Pinpoint the cell where the given text exists, returning its [X, Y] midpoint coordinate. 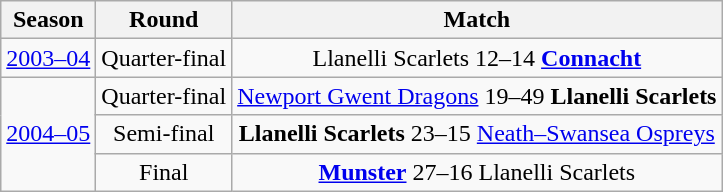
Round [164, 20]
Season [48, 20]
Newport Gwent Dragons 19–49 Llanelli Scarlets [477, 96]
Final [164, 172]
Llanelli Scarlets 12–14 Connacht [477, 58]
Semi-final [164, 134]
2003–04 [48, 58]
2004–05 [48, 134]
Munster 27–16 Llanelli Scarlets [477, 172]
Match [477, 20]
Llanelli Scarlets 23–15 Neath–Swansea Ospreys [477, 134]
